Return [x, y] of the center of cell containing provided text 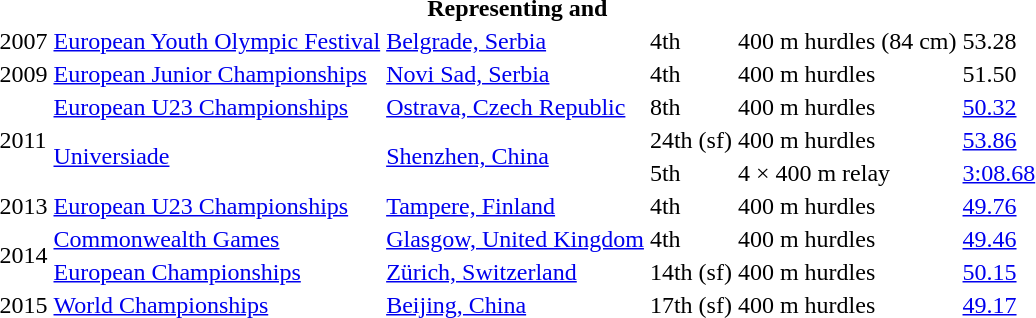
European Junior Championships [217, 74]
400 m hurdles (84 cm) [847, 41]
European Youth Olympic Festival [217, 41]
Commonwealth Games [217, 239]
5th [690, 173]
European Championships [217, 272]
24th (sf) [690, 140]
Zürich, Switzerland [516, 272]
Tampere, Finland [516, 206]
Belgrade, Serbia [516, 41]
4 × 400 m relay [847, 173]
8th [690, 107]
Novi Sad, Serbia [516, 74]
14th (sf) [690, 272]
Ostrava, Czech Republic [516, 107]
Universiade [217, 156]
Shenzhen, China [516, 156]
Glasgow, United Kingdom [516, 239]
